Output the [X, Y] coordinate of the center of the cell containing the given text.  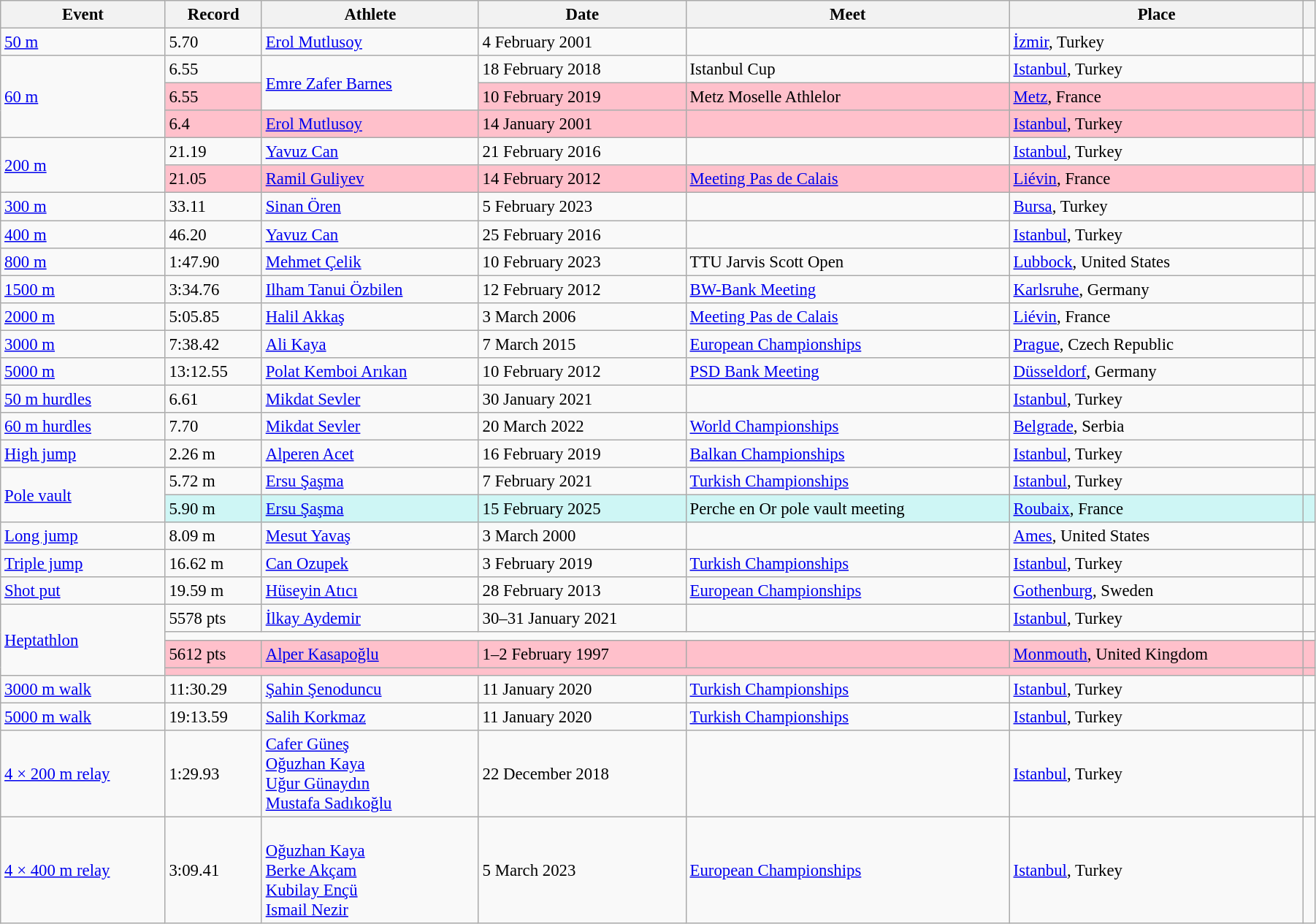
4 × 400 m relay [83, 870]
20 March 2022 [582, 427]
11:30.29 [213, 689]
400 m [83, 234]
Mehmet Çelik [370, 261]
Date [582, 15]
2.26 m [213, 454]
7.70 [213, 427]
6.4 [213, 124]
10 February 2019 [582, 97]
Pole vault [83, 495]
Oğuzhan KayaBerke AkçamKubilay EnçüIsmail Nezir [370, 870]
800 m [83, 261]
16 February 2019 [582, 454]
Bursa, Turkey [1157, 207]
Düsseldorf, Germany [1157, 372]
25 February 2016 [582, 234]
5000 m [83, 372]
3:09.41 [213, 870]
33.11 [213, 207]
World Championships [847, 427]
5.90 m [213, 509]
14 February 2012 [582, 179]
16.62 m [213, 564]
21.19 [213, 152]
3 February 2019 [582, 564]
12 February 2012 [582, 289]
15 February 2025 [582, 509]
60 m [83, 96]
Metz Moselle Athlelor [847, 97]
Record [213, 15]
1500 m [83, 289]
22 December 2018 [582, 774]
8.09 m [213, 536]
Ames, United States [1157, 536]
3000 m walk [83, 689]
Alperen Acet [370, 454]
Can Ozupek [370, 564]
30–31 January 2021 [582, 619]
Event [83, 15]
21.05 [213, 179]
Ramil Guliyev [370, 179]
Hüseyin Atıcı [370, 591]
4 × 200 m relay [83, 774]
3 March 2006 [582, 316]
Emre Zafer Barnes [370, 83]
19:13.59 [213, 717]
Perche en Or pole vault meeting [847, 509]
1:47.90 [213, 261]
Meet [847, 15]
Gothenburg, Sweden [1157, 591]
Cafer GüneşOğuzhan KayaUğur GünaydınMustafa Sadıkoğlu [370, 774]
Triple jump [83, 564]
Şahin Şenoduncu [370, 689]
Polat Kemboi Arıkan [370, 372]
Place [1157, 15]
14 January 2001 [582, 124]
21 February 2016 [582, 152]
1–2 February 1997 [582, 654]
Monmouth, United Kingdom [1157, 654]
2000 m [83, 316]
5578 pts [213, 619]
BW-Bank Meeting [847, 289]
Alper Kasapoğlu [370, 654]
10 February 2012 [582, 372]
Shot put [83, 591]
3000 m [83, 344]
İzmir, Turkey [1157, 42]
300 m [83, 207]
13:12.55 [213, 372]
Lubbock, United States [1157, 261]
Belgrade, Serbia [1157, 427]
Metz, France [1157, 97]
High jump [83, 454]
5:05.85 [213, 316]
7:38.42 [213, 344]
30 January 2021 [582, 399]
İlkay Aydemir [370, 619]
4 February 2001 [582, 42]
7 February 2021 [582, 481]
3:34.76 [213, 289]
Ali Kaya [370, 344]
Long jump [83, 536]
50 m hurdles [83, 399]
19.59 m [213, 591]
Prague, Czech Republic [1157, 344]
6.61 [213, 399]
5 February 2023 [582, 207]
Salih Korkmaz [370, 717]
5.72 m [213, 481]
7 March 2015 [582, 344]
TTU Jarvis Scott Open [847, 261]
Roubaix, France [1157, 509]
Balkan Championships [847, 454]
5.70 [213, 42]
28 February 2013 [582, 591]
5612 pts [213, 654]
5 March 2023 [582, 870]
18 February 2018 [582, 69]
Mesut Yavaş [370, 536]
Athlete [370, 15]
3 March 2000 [582, 536]
1:29.93 [213, 774]
Istanbul Cup [847, 69]
50 m [83, 42]
200 m [83, 165]
Sinan Ören [370, 207]
Ilham Tanui Özbilen [370, 289]
5000 m walk [83, 717]
Halil Akkaş [370, 316]
Karlsruhe, Germany [1157, 289]
PSD Bank Meeting [847, 372]
60 m hurdles [83, 427]
Heptathlon [83, 640]
46.20 [213, 234]
10 February 2023 [582, 261]
